Identify which cell holds the provided text, then report its (x, y) central coordinate. 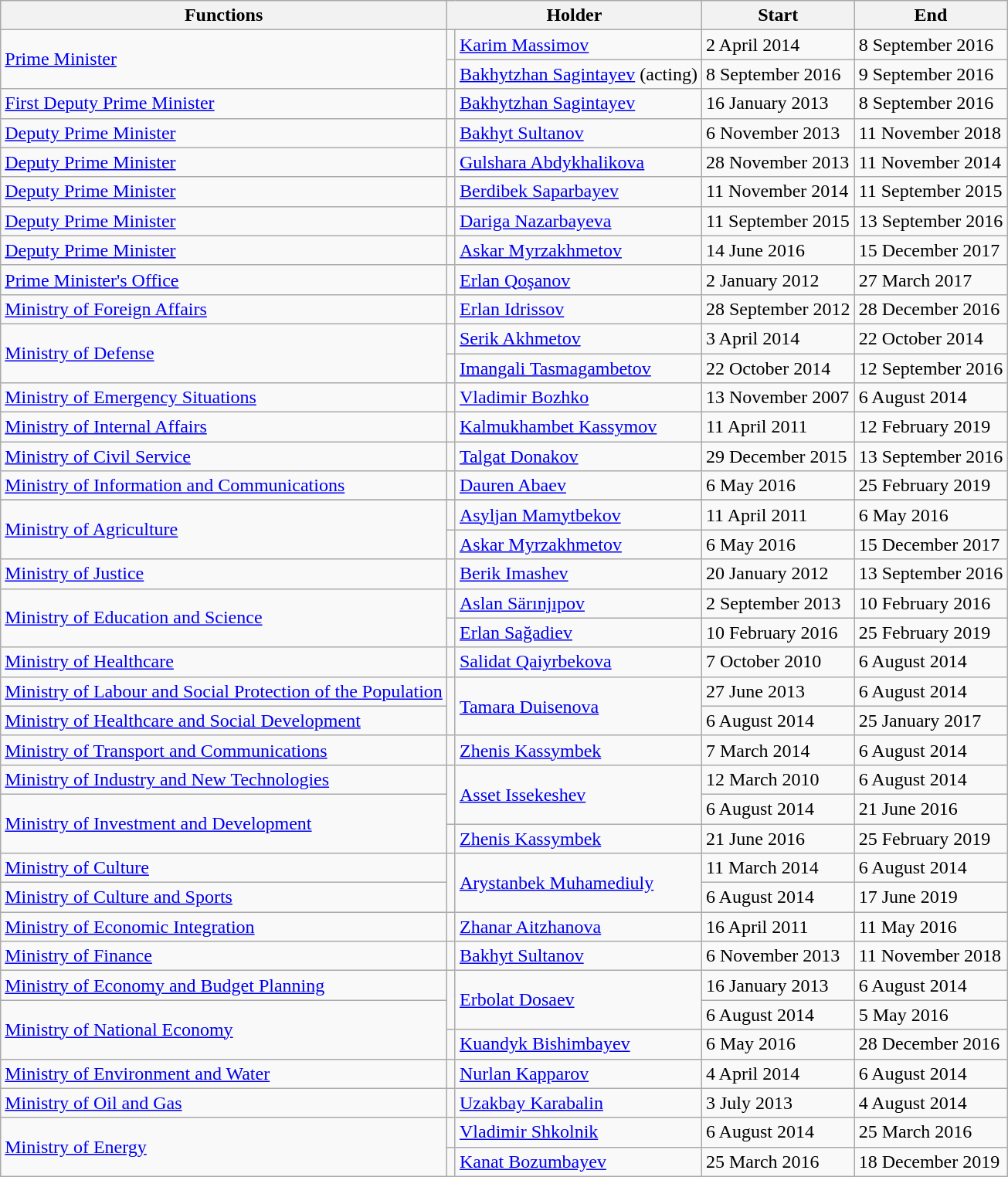
Ministry of Internal Affairs (224, 427)
12 March 2010 (778, 779)
Ministry of Energy (224, 1147)
Gulshara Abdykhalikova (578, 162)
Bakhytzhan Sagintayev (578, 103)
Berdibek Saparbayev (578, 192)
Ministry of Labour and Social Protection of the Population (224, 691)
Ministry of Environment and Water (224, 1074)
13 November 2007 (778, 398)
4 August 2014 (931, 1103)
Bakhytzhan Sagintayev (acting) (578, 74)
2 April 2014 (778, 45)
Ministry of Culture (224, 868)
Ministry of Investment and Development (224, 823)
27 March 2017 (931, 280)
Ministry of Culture and Sports (224, 897)
20 January 2012 (778, 574)
28 September 2012 (778, 309)
Talgat Donakov (578, 456)
Berik Imashev (578, 574)
Ministry of Information and Communications (224, 486)
First Deputy Prime Minister (224, 103)
Ministry of Education and Science (224, 618)
2 September 2013 (778, 603)
Kanat Bozumbayev (578, 1162)
Arystanbek Muhamediuly (578, 883)
Ministry of Finance (224, 956)
9 September 2016 (931, 74)
Ministry of Foreign Affairs (224, 309)
Erlan Qoşanov (578, 280)
Kalmukhambet Kassymov (578, 427)
Aslan Särınjıpov (578, 603)
Asyljan Mamytbekov (578, 515)
Ministry of Healthcare and Social Development (224, 721)
Dauren Abaev (578, 486)
Holder (574, 15)
Asset Issekeshev (578, 794)
Ministry of Civil Service (224, 456)
3 April 2014 (778, 338)
Uzakbay Karabalin (578, 1103)
28 November 2013 (778, 162)
Salidat Qaiyrbekova (578, 662)
Ministry of Justice (224, 574)
Ministry of Economic Integration (224, 927)
7 October 2010 (778, 662)
Tamara Duisenova (578, 706)
Ministry of Healthcare (224, 662)
Kuandyk Bishimbayev (578, 1044)
Nurlan Kapparov (578, 1074)
2 January 2012 (778, 280)
Imangali Tasmagambetov (578, 368)
Zhanar Aitzhanova (578, 927)
3 July 2013 (778, 1103)
Ministry of Emergency Situations (224, 398)
18 December 2019 (931, 1162)
16 April 2011 (778, 927)
5 May 2016 (931, 1015)
14 June 2016 (778, 250)
29 December 2015 (778, 456)
11 May 2016 (931, 927)
4 April 2014 (778, 1074)
Start (778, 15)
12 February 2019 (931, 427)
Dariga Nazarbayeva (578, 221)
Ministry of National Economy (224, 1029)
7 March 2014 (778, 750)
End (931, 15)
Prime Minister (224, 59)
Ministry of Transport and Communications (224, 750)
Erbolat Dosaev (578, 1000)
Vladimir Bozhko (578, 398)
Serik Akhmetov (578, 338)
11 March 2014 (778, 868)
17 June 2019 (931, 897)
Vladimir Shkolnik (578, 1132)
Prime Minister's Office (224, 280)
Functions (224, 15)
Ministry of Defense (224, 353)
Erlan Idrissov (578, 309)
12 September 2016 (931, 368)
Ministry of Industry and New Technologies (224, 779)
Erlan Sağadiev (578, 633)
27 June 2013 (778, 691)
Ministry of Economy and Budget Planning (224, 985)
Ministry of Oil and Gas (224, 1103)
Karim Massimov (578, 45)
Ministry of Agriculture (224, 530)
25 January 2017 (931, 721)
